For the text-containing cell, return its midpoint in (X, Y) coordinate format. 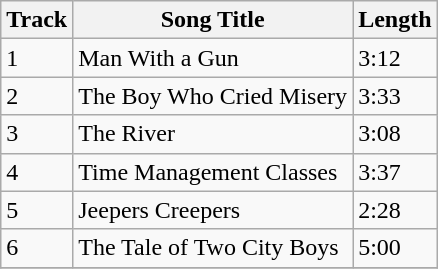
The River (213, 134)
Time Management Classes (213, 172)
Track (37, 20)
The Tale of Two City Boys (213, 248)
Length (395, 20)
1 (37, 58)
3:33 (395, 96)
4 (37, 172)
3:37 (395, 172)
Man With a Gun (213, 58)
2 (37, 96)
5 (37, 210)
2:28 (395, 210)
The Boy Who Cried Misery (213, 96)
3:12 (395, 58)
Song Title (213, 20)
Jeepers Creepers (213, 210)
5:00 (395, 248)
3:08 (395, 134)
3 (37, 134)
6 (37, 248)
